Provide the (X, Y) coordinate of the cell's center where the given text is located.  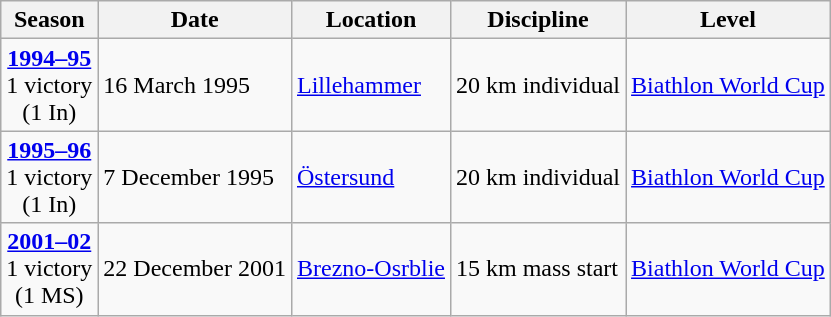
Level (728, 20)
7 December 1995 (195, 177)
Lillehammer (370, 85)
22 December 2001 (195, 269)
Date (195, 20)
Season (50, 20)
Brezno-Osrblie (370, 269)
16 March 1995 (195, 85)
1995–96 1 victory (1 In) (50, 177)
Östersund (370, 177)
Discipline (538, 20)
15 km mass start (538, 269)
Location (370, 20)
1994–95 1 victory (1 In) (50, 85)
2001–02 1 victory (1 MS) (50, 269)
